Search for the cell housing the specified text and yield its [x, y] center coordinate. 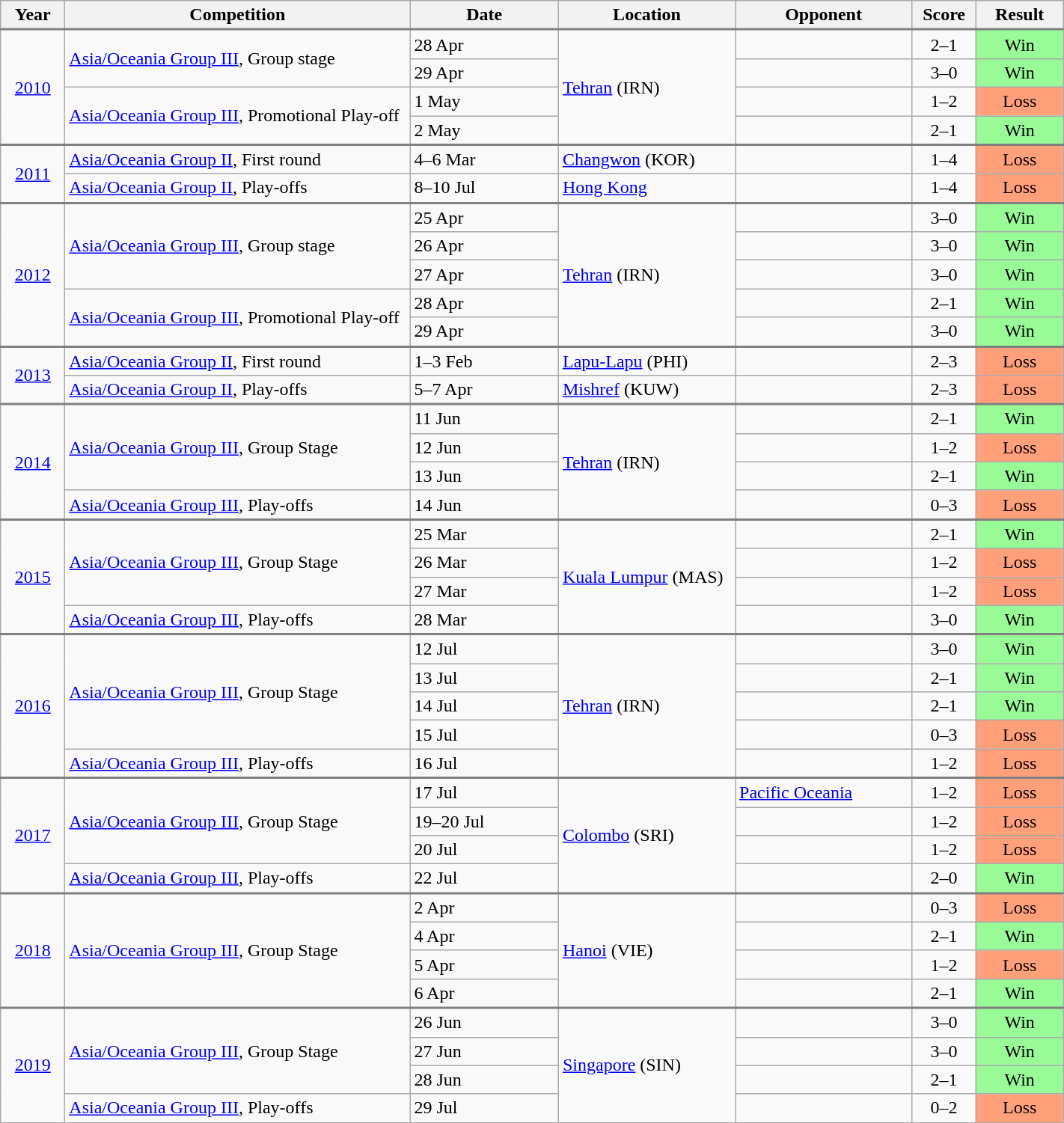
Result [1020, 15]
26 Mar [485, 563]
2018 [33, 950]
2017 [33, 836]
Opponent [823, 15]
Colombo (SRI) [646, 836]
4 Apr [485, 936]
Mishref (KUW) [646, 391]
0–2 [944, 1108]
15 Jul [485, 735]
6 Apr [485, 994]
4–6 Mar [485, 159]
2010 [33, 88]
25 Apr [485, 217]
Location [646, 15]
13 Jul [485, 678]
26 Apr [485, 246]
12 Jul [485, 649]
Competition [238, 15]
Pacific Oceania [823, 793]
1–3 Feb [485, 361]
5–7 Apr [485, 391]
Kuala Lumpur (MAS) [646, 577]
8–10 Jul [485, 189]
25 Mar [485, 534]
28 Jun [485, 1080]
13 Jun [485, 476]
Hong Kong [646, 189]
27 Mar [485, 591]
22 Jul [485, 878]
29 Jul [485, 1108]
Changwon (KOR) [646, 159]
17 Jul [485, 793]
Year [33, 15]
14 Jul [485, 706]
2013 [33, 376]
Date [485, 15]
12 Jun [485, 447]
19–20 Jul [485, 821]
26 Jun [485, 1022]
20 Jul [485, 850]
Lapu-Lapu (PHI) [646, 361]
Score [944, 15]
Singapore (SIN) [646, 1065]
27 Jun [485, 1051]
27 Apr [485, 275]
5 Apr [485, 964]
2011 [33, 174]
2012 [33, 275]
2 May [485, 130]
2–0 [944, 878]
2 Apr [485, 907]
16 Jul [485, 763]
1 May [485, 101]
2016 [33, 706]
11 Jun [485, 419]
2019 [33, 1065]
2014 [33, 462]
2015 [33, 577]
28 Mar [485, 619]
Hanoi (VIE) [646, 950]
14 Jun [485, 504]
